Search for the cell housing the specified text and yield its (X, Y) center coordinate. 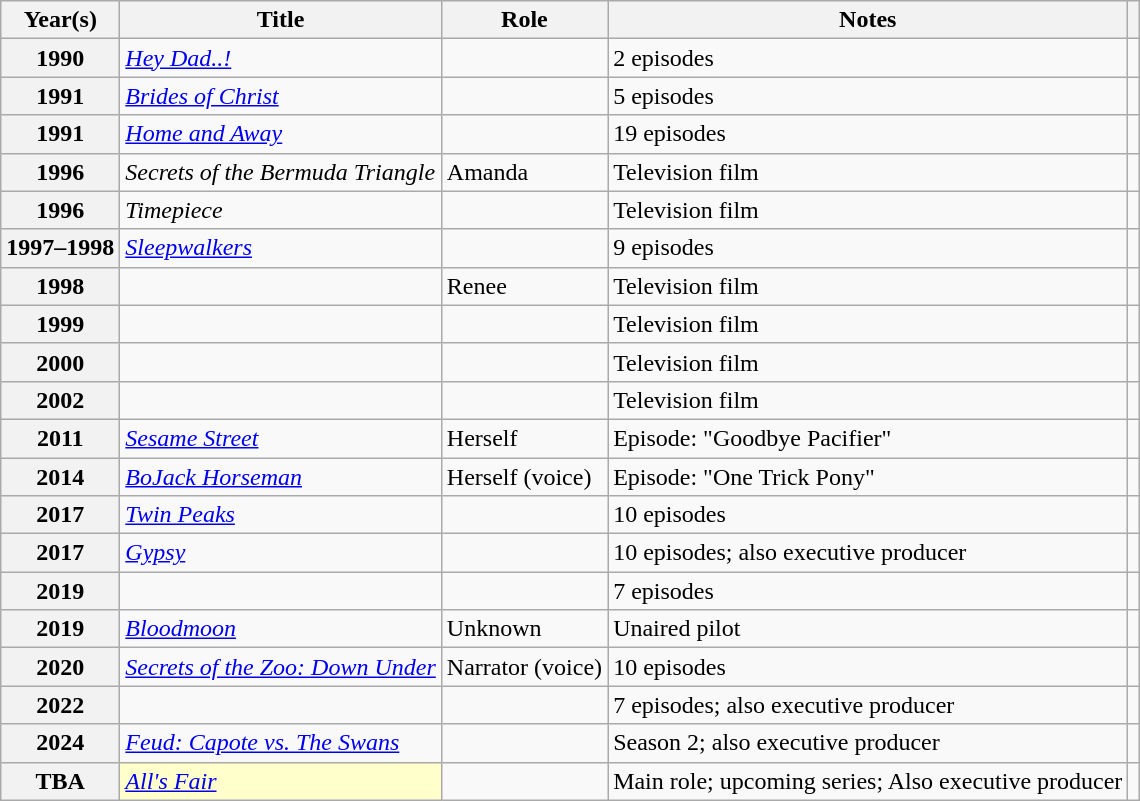
7 episodes; also executive producer (868, 705)
1999 (60, 324)
TBA (60, 781)
2000 (60, 362)
Amanda (524, 172)
19 episodes (868, 134)
Role (524, 20)
1990 (60, 58)
Home and Away (280, 134)
Sesame Street (280, 438)
2011 (60, 438)
BoJack Horseman (280, 477)
All's Fair (280, 781)
2020 (60, 667)
2 episodes (868, 58)
2022 (60, 705)
10 episodes; also executive producer (868, 553)
Brides of Christ (280, 96)
Episode: "One Trick Pony" (868, 477)
Main role; upcoming series; Also executive producer (868, 781)
7 episodes (868, 591)
2002 (60, 400)
Herself (voice) (524, 477)
Notes (868, 20)
Bloodmoon (280, 629)
Hey Dad..! (280, 58)
Timepiece (280, 210)
Twin Peaks (280, 515)
Title (280, 20)
Feud: Capote vs. The Swans (280, 743)
2014 (60, 477)
Season 2; also executive producer (868, 743)
Narrator (voice) (524, 667)
Sleepwalkers (280, 248)
Secrets of the Zoo: Down Under (280, 667)
Secrets of the Bermuda Triangle (280, 172)
Year(s) (60, 20)
Unaired pilot (868, 629)
1997–1998 (60, 248)
Renee (524, 286)
5 episodes (868, 96)
Herself (524, 438)
Episode: "Goodbye Pacifier" (868, 438)
9 episodes (868, 248)
Gypsy (280, 553)
1998 (60, 286)
2024 (60, 743)
Unknown (524, 629)
